Locate the cell with the specified text and output its (X, Y) center coordinate. 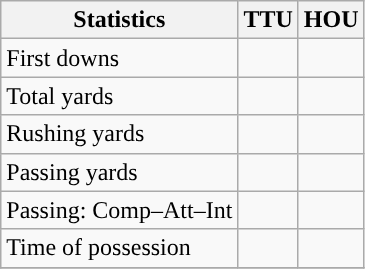
Rushing yards (120, 134)
HOU (331, 20)
Passing: Comp–Att–Int (120, 210)
Time of possession (120, 248)
First downs (120, 58)
Statistics (120, 20)
Passing yards (120, 172)
TTU (268, 20)
Total yards (120, 96)
